Output the (X, Y) coordinate of the center of the cell containing the given text.  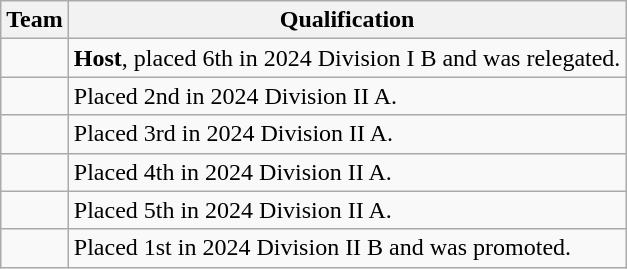
Placed 1st in 2024 Division II B and was promoted. (347, 248)
Qualification (347, 20)
Placed 4th in 2024 Division II A. (347, 172)
Placed 2nd in 2024 Division II A. (347, 96)
Placed 5th in 2024 Division II A. (347, 210)
Team (35, 20)
Placed 3rd in 2024 Division II A. (347, 134)
Host, placed 6th in 2024 Division I B and was relegated. (347, 58)
